Return [X, Y] of the center of cell containing provided text 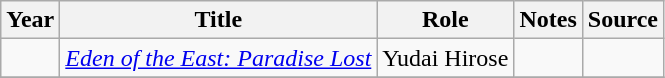
Notes [548, 20]
Year [30, 20]
Yudai Hirose [446, 58]
Eden of the East: Paradise Lost [218, 58]
Title [218, 20]
Role [446, 20]
Source [622, 20]
